Return (X, Y) of the center of cell containing provided text 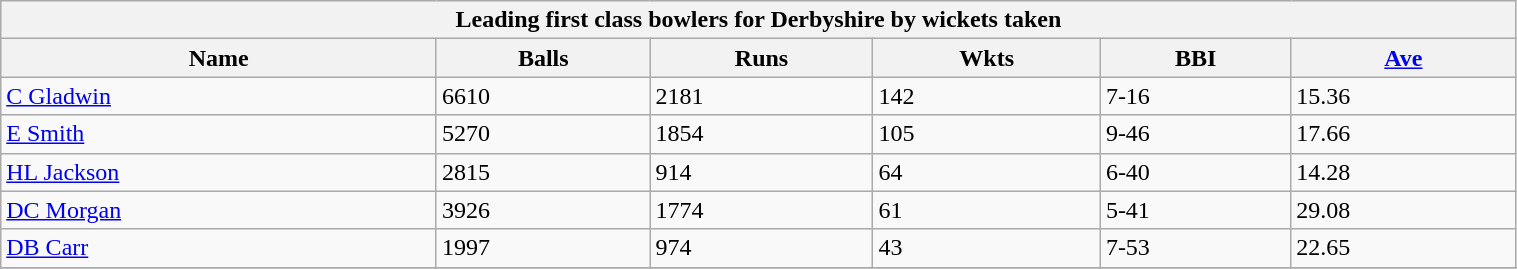
7-53 (1195, 248)
17.66 (1404, 134)
C Gladwin (219, 96)
Leading first class bowlers for Derbyshire by wickets taken (758, 20)
1774 (762, 210)
2181 (762, 96)
14.28 (1404, 172)
7-16 (1195, 96)
2815 (543, 172)
Name (219, 58)
HL Jackson (219, 172)
1997 (543, 248)
914 (762, 172)
43 (986, 248)
E Smith (219, 134)
142 (986, 96)
9-46 (1195, 134)
6610 (543, 96)
Wkts (986, 58)
DC Morgan (219, 210)
Balls (543, 58)
BBI (1195, 58)
1854 (762, 134)
6-40 (1195, 172)
61 (986, 210)
Ave (1404, 58)
29.08 (1404, 210)
15.36 (1404, 96)
3926 (543, 210)
DB Carr (219, 248)
5-41 (1195, 210)
105 (986, 134)
64 (986, 172)
22.65 (1404, 248)
Runs (762, 58)
5270 (543, 134)
974 (762, 248)
